Return [x, y] of the center of cell containing provided text 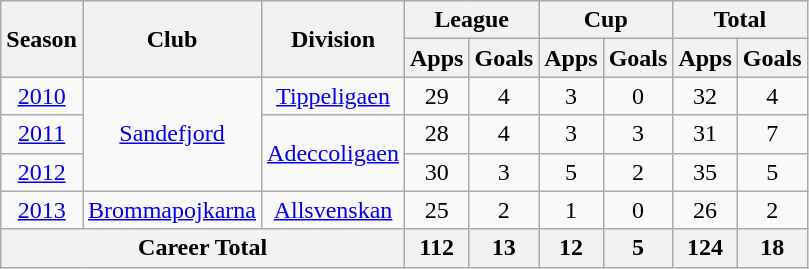
35 [705, 172]
Club [172, 39]
13 [504, 248]
1 [571, 210]
Season [42, 39]
Cup [606, 20]
Career Total [203, 248]
Brommapojkarna [172, 210]
Sandefjord [172, 134]
7 [772, 134]
Tippeligaen [334, 96]
2010 [42, 96]
12 [571, 248]
30 [437, 172]
124 [705, 248]
Allsvenskan [334, 210]
31 [705, 134]
26 [705, 210]
25 [437, 210]
29 [437, 96]
32 [705, 96]
Division [334, 39]
28 [437, 134]
2011 [42, 134]
112 [437, 248]
2013 [42, 210]
Total [740, 20]
Adeccoligaen [334, 153]
2012 [42, 172]
18 [772, 248]
League [472, 20]
